From the cell containing the given text, extract its center point as [x, y] coordinate. 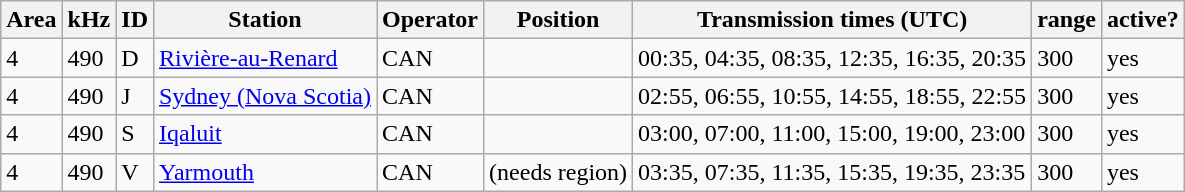
Transmission times (UTC) [832, 20]
active? [1142, 20]
Yarmouth [264, 172]
V [135, 172]
D [135, 58]
Station [264, 20]
00:35, 04:35, 08:35, 12:35, 16:35, 20:35 [832, 58]
Operator [430, 20]
S [135, 134]
kHz [89, 20]
Position [558, 20]
(needs region) [558, 172]
ID [135, 20]
Rivière-au-Renard [264, 58]
03:35, 07:35, 11:35, 15:35, 19:35, 23:35 [832, 172]
Area [32, 20]
J [135, 96]
Iqaluit [264, 134]
range [1067, 20]
03:00, 07:00, 11:00, 15:00, 19:00, 23:00 [832, 134]
Sydney (Nova Scotia) [264, 96]
02:55, 06:55, 10:55, 14:55, 18:55, 22:55 [832, 96]
